Capture the cell that displays the provided text and extract its [X, Y] central coordinate. 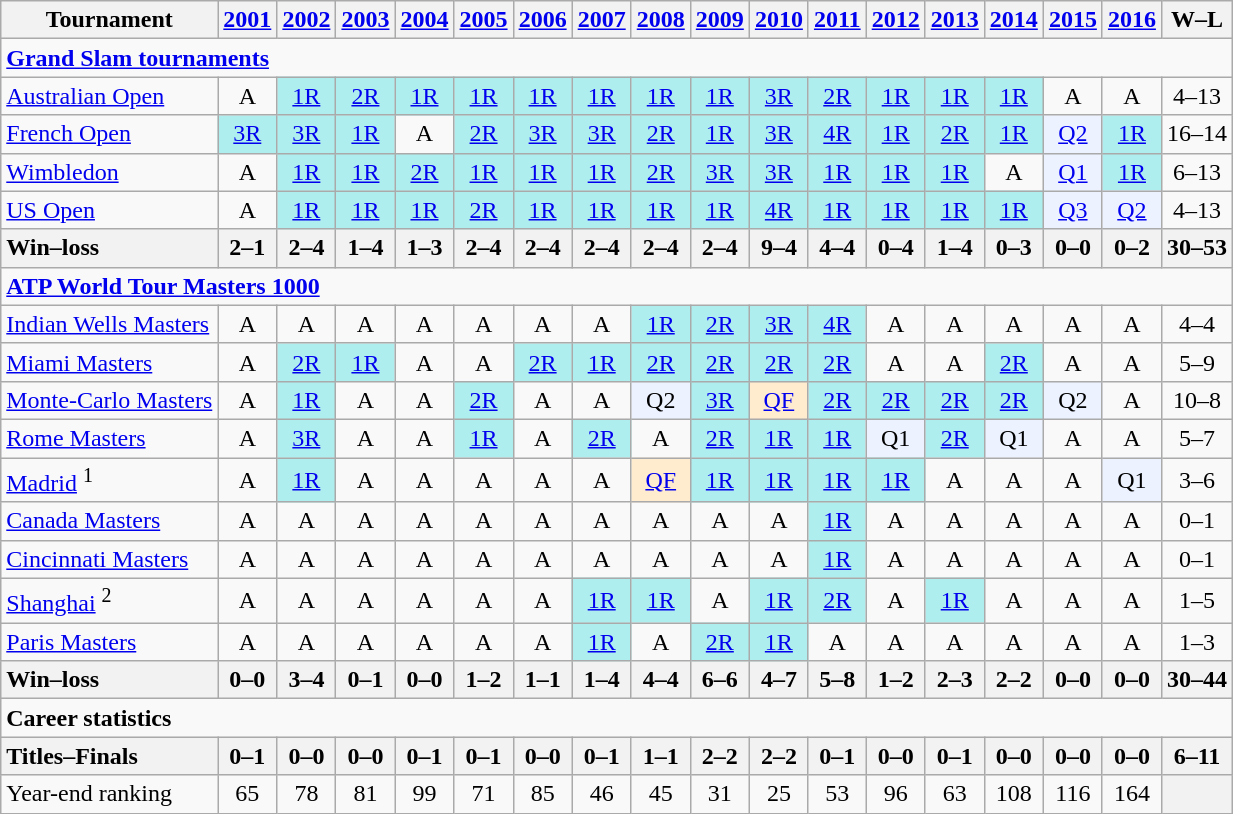
ATP World Tour Masters 1000 [617, 286]
2011 [837, 20]
45 [660, 794]
71 [484, 794]
Australian Open [110, 96]
Career statistics [617, 718]
116 [1072, 794]
6–6 [720, 680]
3–4 [306, 680]
2006 [542, 20]
W–L [1196, 20]
Cincinnati Masters [110, 559]
2015 [1072, 20]
46 [602, 794]
Miami Masters [110, 362]
164 [1132, 794]
Titles–Finals [110, 756]
25 [778, 794]
5–9 [1196, 362]
2007 [602, 20]
2005 [484, 20]
US Open [110, 210]
16–14 [1196, 134]
3–6 [1196, 480]
Q3 [1072, 210]
Monte-Carlo Masters [110, 400]
0–2 [1132, 248]
2008 [660, 20]
2016 [1132, 20]
Paris Masters [110, 642]
Grand Slam tournaments [617, 58]
2004 [424, 20]
0–4 [896, 248]
Tournament [110, 20]
2002 [306, 20]
0–3 [1014, 248]
108 [1014, 794]
10–8 [1196, 400]
31 [720, 794]
4–7 [778, 680]
65 [248, 794]
2009 [720, 20]
30–44 [1196, 680]
2003 [366, 20]
Indian Wells Masters [110, 324]
Madrid 1 [110, 480]
53 [837, 794]
81 [366, 794]
2010 [778, 20]
2013 [954, 20]
Wimbledon [110, 172]
5–7 [1196, 438]
78 [306, 794]
6–11 [1196, 756]
85 [542, 794]
1–5 [1196, 600]
5–8 [837, 680]
30–53 [1196, 248]
6–13 [1196, 172]
2012 [896, 20]
63 [954, 794]
2001 [248, 20]
Shanghai 2 [110, 600]
Rome Masters [110, 438]
9–4 [778, 248]
Canada Masters [110, 521]
2–3 [954, 680]
French Open [110, 134]
2–1 [248, 248]
99 [424, 794]
96 [896, 794]
2014 [1014, 20]
Year-end ranking [110, 794]
